Scan for the cell matching the given text and deliver its [X, Y] coordinate at center. 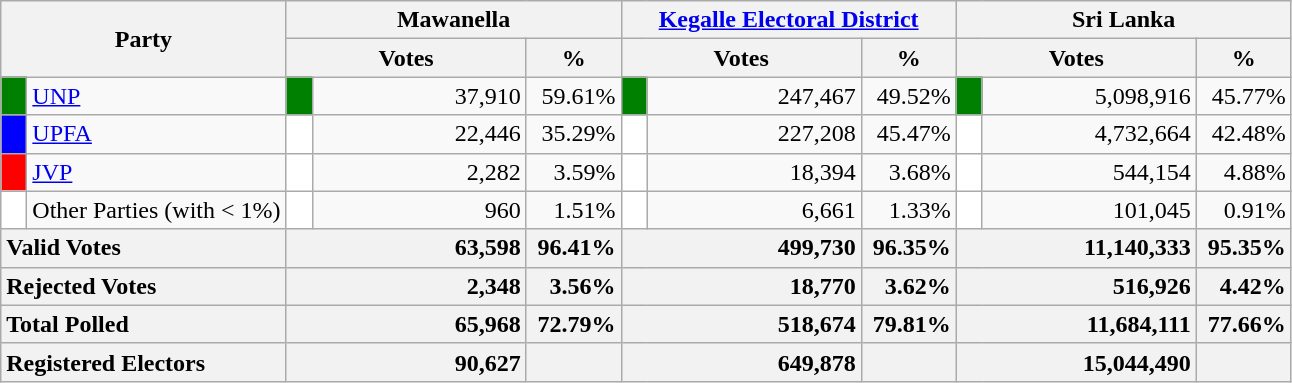
3.62% [908, 286]
35.29% [574, 134]
Party [144, 39]
2,348 [406, 286]
22,446 [419, 134]
15,044,490 [1076, 362]
960 [419, 210]
49.52% [908, 96]
544,154 [1089, 172]
5,098,916 [1089, 96]
2,282 [419, 172]
3.68% [908, 172]
UPFA [156, 134]
Kegalle Electoral District [788, 20]
96.35% [908, 248]
Valid Votes [144, 248]
UNP [156, 96]
18,770 [741, 286]
Other Parties (with < 1%) [156, 210]
45.47% [908, 134]
Total Polled [144, 324]
96.41% [574, 248]
77.66% [1244, 324]
72.79% [574, 324]
227,208 [754, 134]
1.33% [908, 210]
0.91% [1244, 210]
649,878 [741, 362]
90,627 [406, 362]
247,467 [754, 96]
4.88% [1244, 172]
1.51% [574, 210]
101,045 [1089, 210]
18,394 [754, 172]
37,910 [419, 96]
79.81% [908, 324]
42.48% [1244, 134]
518,674 [741, 324]
4,732,664 [1089, 134]
Registered Electors [144, 362]
4.42% [1244, 286]
Mawanella [454, 20]
499,730 [741, 248]
3.56% [574, 286]
95.35% [1244, 248]
65,968 [406, 324]
JVP [156, 172]
59.61% [574, 96]
11,684,111 [1076, 324]
516,926 [1076, 286]
Rejected Votes [144, 286]
3.59% [574, 172]
11,140,333 [1076, 248]
Sri Lanka [1124, 20]
6,661 [754, 210]
63,598 [406, 248]
45.77% [1244, 96]
